Return (X, Y) of the center of cell containing provided text 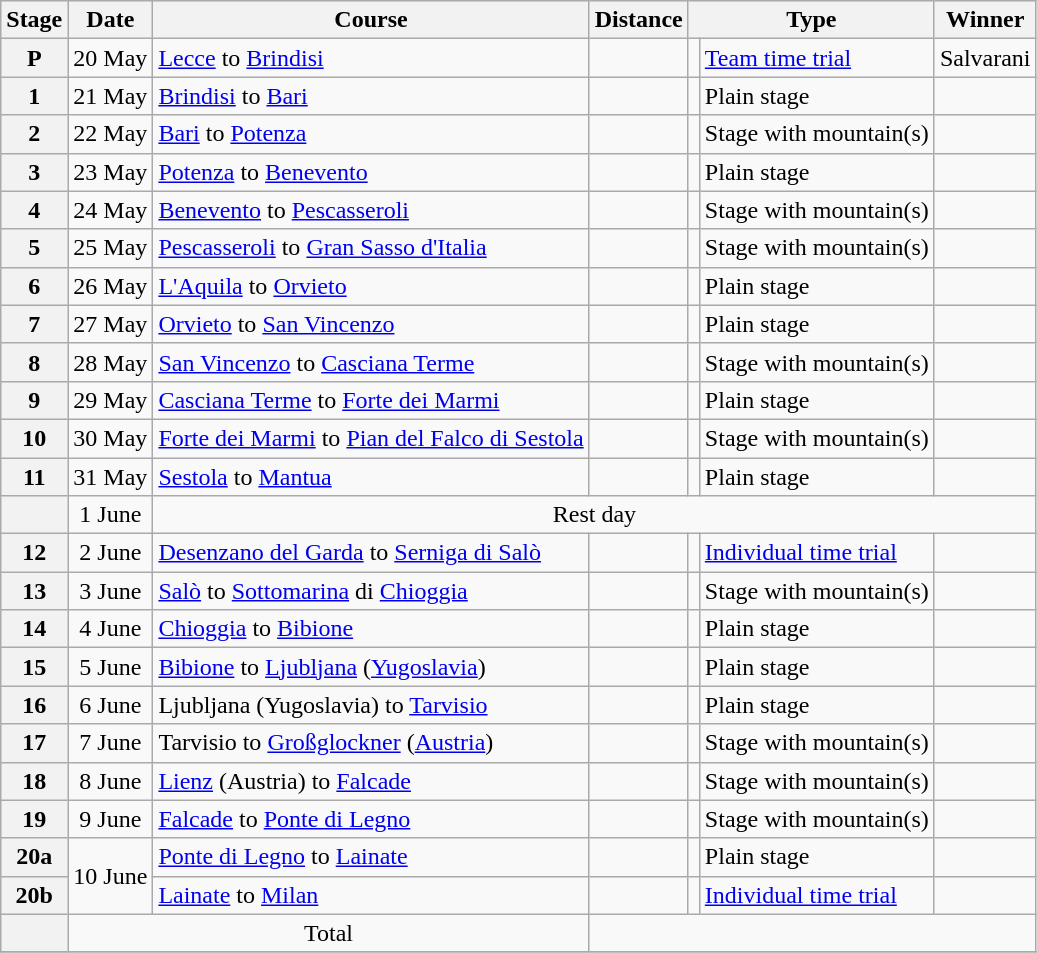
26 May (110, 286)
16 (34, 705)
10 (34, 438)
15 (34, 667)
Bari to Potenza (371, 134)
Type (811, 20)
9 June (110, 819)
Bibione to Ljubljana (Yugoslavia) (371, 667)
Sestola to Mantua (371, 477)
31 May (110, 477)
3 June (110, 591)
3 (34, 172)
21 May (110, 96)
6 (34, 286)
8 June (110, 781)
2 (34, 134)
Casciana Terme to Forte dei Marmi (371, 400)
Falcade to Ponte di Legno (371, 819)
Ponte di Legno to Lainate (371, 857)
20b (34, 895)
1 (34, 96)
Total (328, 933)
19 (34, 819)
11 (34, 477)
Desenzano del Garda to Serniga di Salò (371, 553)
Lecce to Brindisi (371, 58)
P (34, 58)
25 May (110, 248)
Chioggia to Bibione (371, 629)
2 June (110, 553)
7 (34, 324)
4 (34, 210)
Tarvisio to Großglockner (Austria) (371, 743)
Salò to Sottomarina di Chioggia (371, 591)
30 May (110, 438)
9 (34, 400)
Forte dei Marmi to Pian del Falco di Sestola (371, 438)
1 June (110, 515)
Pescasseroli to Gran Sasso d'Italia (371, 248)
Potenza to Benevento (371, 172)
Lienz (Austria) to Falcade (371, 781)
Lainate to Milan (371, 895)
5 June (110, 667)
14 (34, 629)
28 May (110, 362)
Stage (34, 20)
20 May (110, 58)
Rest day (594, 515)
13 (34, 591)
7 June (110, 743)
20a (34, 857)
Ljubljana (Yugoslavia) to Tarvisio (371, 705)
12 (34, 553)
6 June (110, 705)
24 May (110, 210)
Winner (985, 20)
Distance (638, 20)
L'Aquila to Orvieto (371, 286)
Benevento to Pescasseroli (371, 210)
10 June (110, 876)
San Vincenzo to Casciana Terme (371, 362)
22 May (110, 134)
29 May (110, 400)
Course (371, 20)
Team time trial (816, 58)
18 (34, 781)
Salvarani (985, 58)
17 (34, 743)
Date (110, 20)
Orvieto to San Vincenzo (371, 324)
Brindisi to Bari (371, 96)
5 (34, 248)
23 May (110, 172)
8 (34, 362)
4 June (110, 629)
27 May (110, 324)
